Output the (x, y) coordinate of the center of the cell containing the given text.  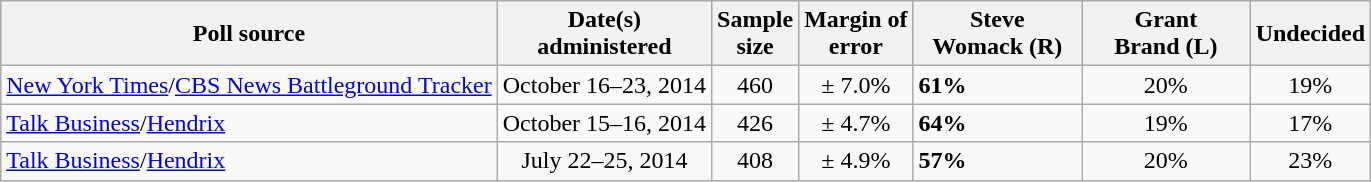
23% (1310, 161)
17% (1310, 123)
Grant Brand (L) (1166, 34)
SteveWomack (R) (998, 34)
408 (756, 161)
57% (998, 161)
Samplesize (756, 34)
July 22–25, 2014 (604, 161)
± 7.0% (856, 85)
± 4.9% (856, 161)
Date(s)administered (604, 34)
Undecided (1310, 34)
460 (756, 85)
New York Times/CBS News Battleground Tracker (249, 85)
October 15–16, 2014 (604, 123)
± 4.7% (856, 123)
Poll source (249, 34)
Margin oferror (856, 34)
426 (756, 123)
October 16–23, 2014 (604, 85)
64% (998, 123)
61% (998, 85)
